Determine the (X, Y) coordinate at the center of the cell enclosing the given text.  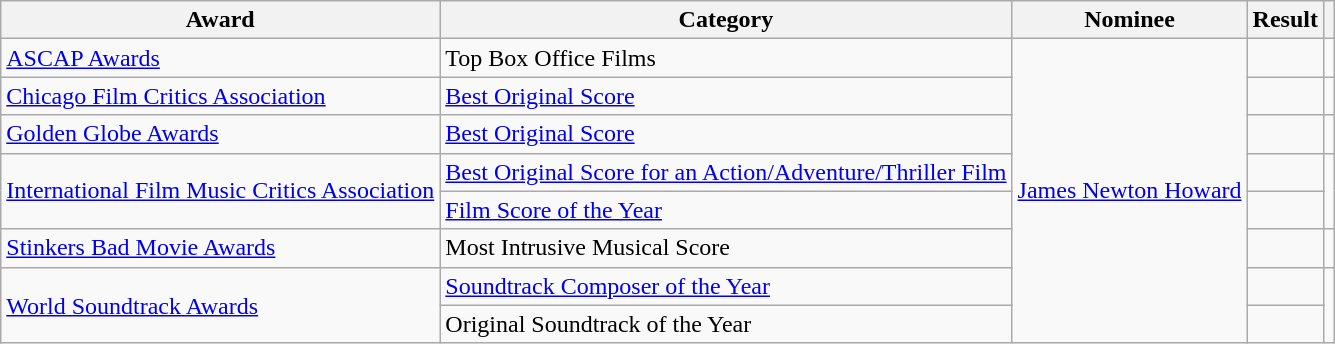
Stinkers Bad Movie Awards (220, 248)
Most Intrusive Musical Score (726, 248)
Film Score of the Year (726, 210)
International Film Music Critics Association (220, 191)
World Soundtrack Awards (220, 305)
Best Original Score for an Action/Adventure/Thriller Film (726, 172)
Result (1285, 20)
Golden Globe Awards (220, 134)
Award (220, 20)
Category (726, 20)
Nominee (1130, 20)
Top Box Office Films (726, 58)
James Newton Howard (1130, 191)
Original Soundtrack of the Year (726, 324)
Chicago Film Critics Association (220, 96)
Soundtrack Composer of the Year (726, 286)
ASCAP Awards (220, 58)
